Search for the cell housing the specified text and yield its [x, y] center coordinate. 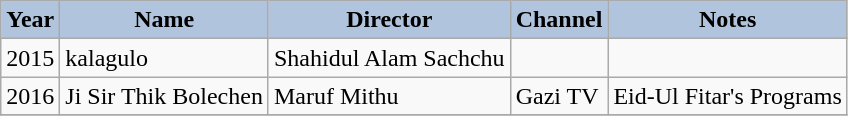
Ji Sir Thik Bolechen [164, 96]
Shahidul Alam Sachchu [389, 58]
Gazi TV [559, 96]
Year [30, 20]
Notes [728, 20]
2015 [30, 58]
Name [164, 20]
kalagulo [164, 58]
2016 [30, 96]
Channel [559, 20]
Eid-Ul Fitar's Programs [728, 96]
Maruf Mithu [389, 96]
Director [389, 20]
